Extract the [X, Y] coordinate from the center of the cell holding the provided text.  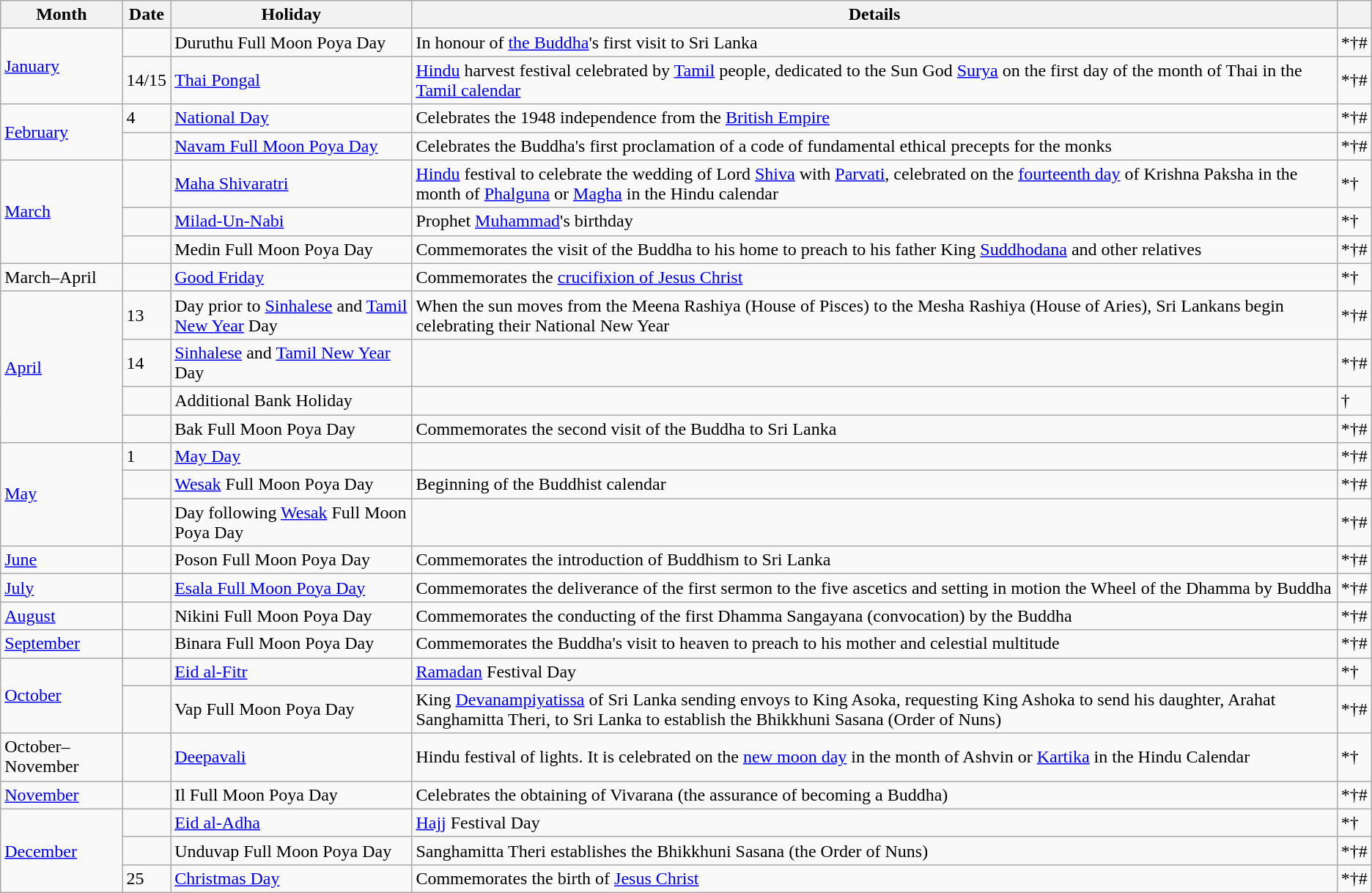
Christmas Day [292, 878]
Sinhalese and Tamil New Year Day [292, 362]
1 [147, 457]
Prophet Muhammad's birthday [874, 221]
Good Friday [292, 277]
November [62, 795]
Celebrates the 1948 independence from the British Empire [874, 118]
In honour of the Buddha's first visit to Sri Lanka [874, 43]
Unduvap Full Moon Poya Day [292, 850]
Ramadan Festival Day [874, 672]
May Day [292, 457]
Day following Wesak Full Moon Poya Day [292, 522]
Celebrates the obtaining of Vivarana (the assurance of becoming a Buddha) [874, 795]
Poson Full Moon Poya Day [292, 560]
Hindu festival of lights. It is celebrated on the new moon day in the month of Ashvin or Kartika in the Hindu Calendar [874, 757]
14/15 [147, 81]
Hindu harvest festival celebrated by Tamil people, dedicated to the Sun God Surya on the first day of the month of Thai in the Tamil calendar [874, 81]
Binara Full Moon Poya Day [292, 644]
4 [147, 118]
June [62, 560]
October–November [62, 757]
March [62, 211]
September [62, 644]
Month [62, 15]
Commemorates the visit of the Buddha to his home to preach to his father King Suddhodana and other relatives [874, 249]
May [62, 494]
Maha Shivaratri [292, 183]
Commemorates the second visit of the Buddha to Sri Lanka [874, 429]
Holiday [292, 15]
† [1354, 400]
Date [147, 15]
Bak Full Moon Poya Day [292, 429]
Details [874, 15]
March–April [62, 277]
Day prior to Sinhalese and Tamil New Year Day [292, 315]
Milad-Un-Nabi [292, 221]
13 [147, 315]
Deepavali [292, 757]
Medin Full Moon Poya Day [292, 249]
Celebrates the Buddha's first proclamation of a code of fundamental ethical precepts for the monks [874, 146]
Commemorates the crucifixion of Jesus Christ [874, 277]
January [62, 66]
Sanghamitta Theri establishes the Bhikkhuni Sasana (the Order of Nuns) [874, 850]
October [62, 695]
Wesak Full Moon Poya Day [292, 485]
April [62, 367]
Nikini Full Moon Poya Day [292, 616]
Commemorates the conducting of the first Dhamma Sangayana (convocation) by the Buddha [874, 616]
Esala Full Moon Poya Day [292, 588]
Thai Pongal [292, 81]
August [62, 616]
Duruthu Full Moon Poya Day [292, 43]
Hajj Festival Day [874, 823]
Commemorates the deliverance of the first sermon to the five ascetics and setting in motion the Wheel of the Dhamma by Buddha [874, 588]
Commemorates the introduction of Buddhism to Sri Lanka [874, 560]
December [62, 850]
Eid al-Fitr [292, 672]
Commemorates the birth of Jesus Christ [874, 878]
Commemorates the Buddha's visit to heaven to preach to his mother and celestial multitude [874, 644]
National Day [292, 118]
February [62, 132]
Additional Bank Holiday [292, 400]
Beginning of the Buddhist calendar [874, 485]
July [62, 588]
Navam Full Moon Poya Day [292, 146]
Eid al-Adha [292, 823]
Il Full Moon Poya Day [292, 795]
Vap Full Moon Poya Day [292, 710]
14 [147, 362]
25 [147, 878]
